Locate the cell with the specified text and output its [x, y] center coordinate. 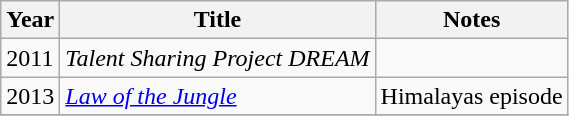
Talent Sharing Project DREAM [218, 58]
Notes [472, 20]
Title [218, 20]
2011 [30, 58]
Year [30, 20]
Law of the Jungle [218, 96]
Himalayas episode [472, 96]
2013 [30, 96]
